From the cell containing the given text, extract its center point as (X, Y) coordinate. 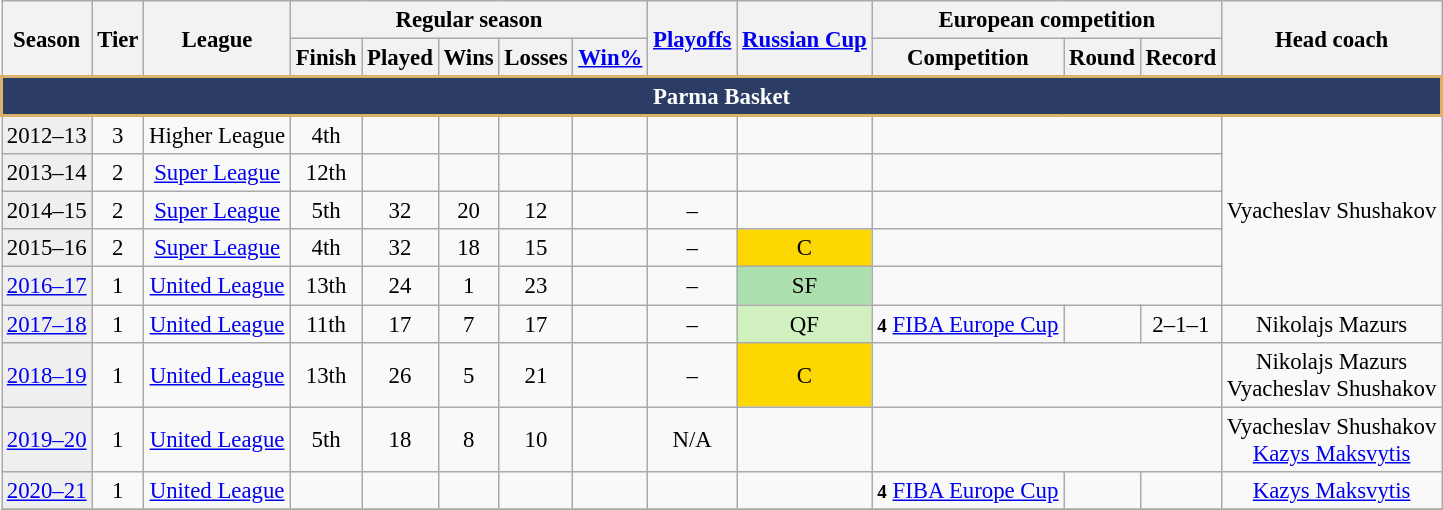
Parma Basket (722, 96)
SF (804, 286)
QF (804, 324)
Head coach (1332, 39)
Higher League (218, 135)
2020–21 (47, 490)
2–1–1 (1180, 324)
Playoffs (692, 39)
Losses (536, 58)
12 (536, 211)
26 (400, 374)
2015–16 (47, 249)
8 (468, 440)
Kazys Maksvytis (1332, 490)
2017–18 (47, 324)
Played (400, 58)
Vyacheslav Shushakov (1332, 210)
Wins (468, 58)
Nikolajs Mazurs Vyacheslav Shushakov (1332, 374)
Round (1102, 58)
Tier (118, 39)
European competition (1047, 20)
15 (536, 249)
Win% (610, 58)
20 (468, 211)
N/A (692, 440)
7 (468, 324)
2012–13 (47, 135)
Record (1180, 58)
Finish (326, 58)
21 (536, 374)
2014–15 (47, 211)
3 (118, 135)
Russian Cup (804, 39)
2018–19 (47, 374)
11th (326, 324)
23 (536, 286)
Season (47, 39)
2016–17 (47, 286)
24 (400, 286)
Competition (968, 58)
2019–20 (47, 440)
5 (468, 374)
10 (536, 440)
Nikolajs Mazurs (1332, 324)
Vyacheslav ShushakovKazys Maksvytis (1332, 440)
2013–14 (47, 173)
Regular season (468, 20)
12th (326, 173)
League (218, 39)
